For the text-containing cell, return its midpoint in (x, y) coordinate format. 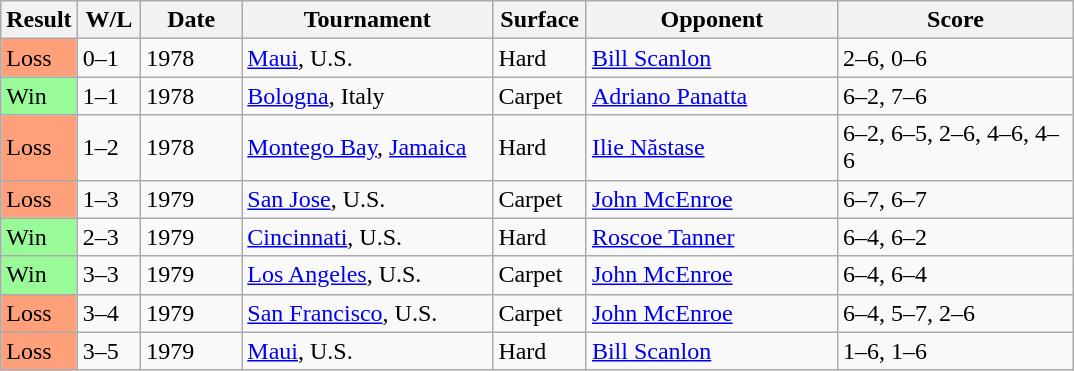
Ilie Năstase (712, 148)
1–2 (109, 148)
6–7, 6–7 (955, 199)
6–4, 6–2 (955, 237)
W/L (109, 20)
Adriano Panatta (712, 96)
Result (39, 20)
1–1 (109, 96)
0–1 (109, 58)
6–2, 6–5, 2–6, 4–6, 4–6 (955, 148)
Montego Bay, Jamaica (368, 148)
Surface (540, 20)
Score (955, 20)
6–2, 7–6 (955, 96)
2–6, 0–6 (955, 58)
3–5 (109, 351)
Roscoe Tanner (712, 237)
San Jose, U.S. (368, 199)
Opponent (712, 20)
Date (192, 20)
2–3 (109, 237)
3–3 (109, 275)
Bologna, Italy (368, 96)
6–4, 5–7, 2–6 (955, 313)
Los Angeles, U.S. (368, 275)
6–4, 6–4 (955, 275)
Tournament (368, 20)
1–6, 1–6 (955, 351)
San Francisco, U.S. (368, 313)
3–4 (109, 313)
1–3 (109, 199)
Cincinnati, U.S. (368, 237)
